Output the [x, y] coordinate of the center of the cell containing the given text.  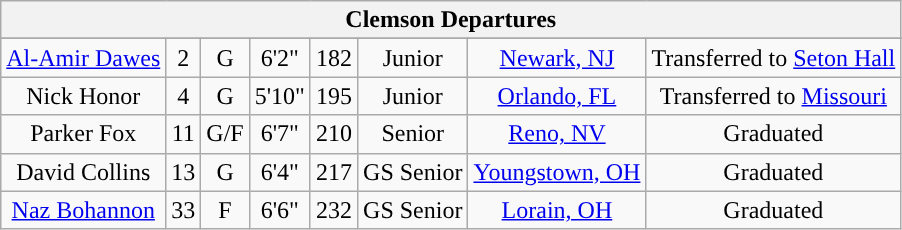
6'4" [280, 172]
4 [184, 96]
Orlando, FL [557, 96]
Senior [413, 134]
195 [334, 96]
Naz Bohannon [84, 210]
Transferred to Seton Hall [774, 58]
G/F [225, 134]
Lorain, OH [557, 210]
Youngstown, OH [557, 172]
Al-Amir Dawes [84, 58]
Newark, NJ [557, 58]
Transferred to Missouri [774, 96]
217 [334, 172]
182 [334, 58]
2 [184, 58]
6'2" [280, 58]
6'7" [280, 134]
Clemson Departures [451, 20]
6'6" [280, 210]
David Collins [84, 172]
232 [334, 210]
210 [334, 134]
13 [184, 172]
11 [184, 134]
Reno, NV [557, 134]
F [225, 210]
Nick Honor [84, 96]
33 [184, 210]
5'10" [280, 96]
Parker Fox [84, 134]
